Extract the (X, Y) coordinate from the center of the cell holding the provided text.  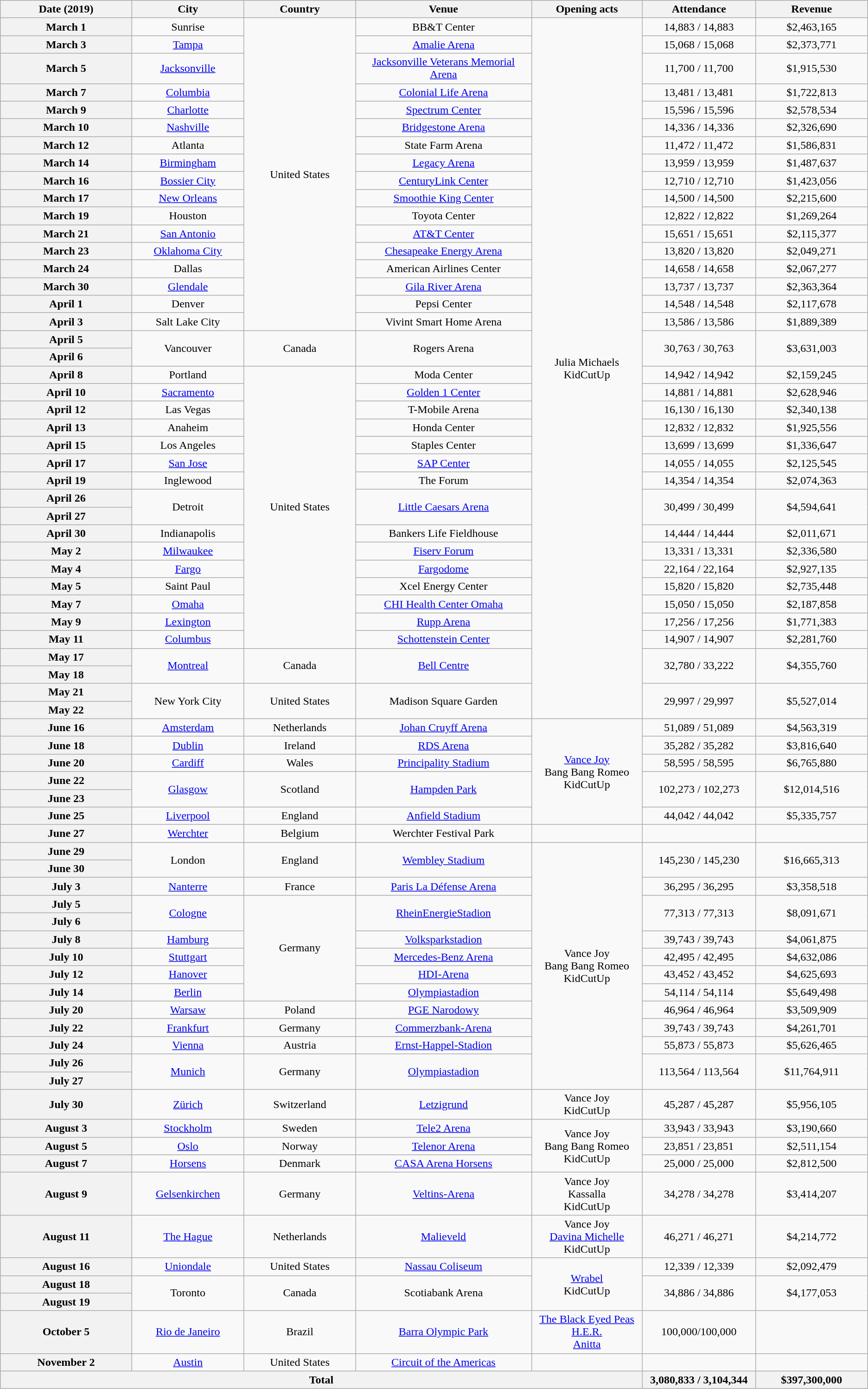
April 15 (66, 445)
Dallas (188, 269)
15,651 / 15,651 (699, 233)
Vance JoyKassallaKidCutUp (587, 1194)
$4,563,319 (811, 727)
Gila River Arena (444, 287)
March 30 (66, 287)
Horsens (188, 1164)
June 23 (66, 798)
March 5 (66, 69)
BB&T Center (444, 27)
$3,358,518 (811, 886)
Rupp Arena (444, 622)
Belgium (300, 834)
Fargodome (444, 569)
Inglewood (188, 480)
August 19 (66, 1302)
Munich (188, 1071)
14,444 / 14,444 (699, 534)
$2,628,946 (811, 392)
34,278 / 34,278 (699, 1194)
113,564 / 113,564 (699, 1071)
51,089 / 51,089 (699, 727)
March 17 (66, 198)
Uniondale (188, 1267)
$4,214,772 (811, 1236)
Wales (300, 763)
$2,117,678 (811, 304)
Madison Square Garden (444, 701)
June 16 (66, 727)
14,883 / 14,883 (699, 27)
July 12 (66, 975)
Scotiabank Arena (444, 1293)
Legacy Arena (444, 163)
July 24 (66, 1045)
34,886 / 34,886 (699, 1293)
CASA Arena Horsens (444, 1164)
Little Caesars Arena (444, 507)
Letzigrund (444, 1104)
November 2 (66, 1362)
$397,300,000 (811, 1380)
55,873 / 55,873 (699, 1045)
$2,326,690 (811, 127)
46,964 / 46,964 (699, 1010)
Vienna (188, 1045)
Smoothie King Center (444, 198)
WrabelKidCutUp (587, 1284)
$1,771,383 (811, 622)
$4,632,086 (811, 957)
Hampden Park (444, 789)
Anaheim (188, 427)
May 17 (66, 657)
France (300, 886)
March 23 (66, 251)
April 13 (66, 427)
Indianapolis (188, 534)
April 6 (66, 357)
Dublin (188, 745)
August 11 (66, 1236)
Las Vegas (188, 410)
April 8 (66, 375)
15,596 / 15,596 (699, 110)
$2,281,760 (811, 639)
17,256 / 17,256 (699, 622)
May 22 (66, 710)
15,820 / 15,820 (699, 586)
Werchter (188, 834)
Bell Centre (444, 666)
Ireland (300, 745)
44,042 / 44,042 (699, 816)
May 11 (66, 639)
$12,014,516 (811, 789)
April 27 (66, 516)
August 7 (66, 1164)
Nassau Coliseum (444, 1267)
Jacksonville Veterans Memorial Arena (444, 69)
July 22 (66, 1027)
15,068 / 15,068 (699, 45)
March 21 (66, 233)
Amsterdam (188, 727)
12,339 / 12,339 (699, 1267)
$1,487,637 (811, 163)
22,164 / 22,164 (699, 569)
Detroit (188, 507)
Revenue (811, 9)
Montreal (188, 666)
Houston (188, 216)
14,500 / 14,500 (699, 198)
$2,067,277 (811, 269)
Oklahoma City (188, 251)
54,114 / 54,114 (699, 992)
Gelsenkirchen (188, 1194)
Colonial Life Arena (444, 92)
April 19 (66, 480)
Charlotte (188, 110)
58,595 / 58,595 (699, 763)
Anfield Stadium (444, 816)
April 5 (66, 339)
12,822 / 12,822 (699, 216)
SAP Center (444, 463)
April 3 (66, 322)
$2,336,580 (811, 551)
March 7 (66, 92)
$3,414,207 (811, 1194)
May 4 (66, 569)
$2,215,600 (811, 198)
New Orleans (188, 198)
Scotland (300, 789)
Toronto (188, 1293)
June 20 (66, 763)
$3,190,660 (811, 1128)
Barra Olympic Park (444, 1332)
$1,889,389 (811, 322)
$2,125,545 (811, 463)
Bossier City (188, 180)
$5,956,105 (811, 1104)
$1,722,813 (811, 92)
May 7 (66, 604)
13,959 / 13,959 (699, 163)
Salt Lake City (188, 322)
14,658 / 14,658 (699, 269)
Atlanta (188, 145)
Spectrum Center (444, 110)
Denmark (300, 1164)
Oslo (188, 1146)
July 5 (66, 904)
August 18 (66, 1284)
Volksparkstadion (444, 939)
July 20 (66, 1010)
April 26 (66, 498)
14,907 / 14,907 (699, 639)
Portland (188, 375)
New York City (188, 701)
Paris La Défense Arena (444, 886)
June 30 (66, 869)
March 16 (66, 180)
11,472 / 11,472 (699, 145)
$3,631,003 (811, 348)
Sweden (300, 1128)
Rio de Janeiro (188, 1332)
June 27 (66, 834)
Vancouver (188, 348)
Schottenstein Center (444, 639)
145,230 / 145,230 (699, 860)
77,313 / 77,313 (699, 913)
May 21 (66, 692)
$5,335,757 (811, 816)
London (188, 860)
Stockholm (188, 1128)
May 5 (66, 586)
25,000 / 25,000 (699, 1164)
Moda Center (444, 375)
Hanover (188, 975)
$4,625,693 (811, 975)
102,273 / 102,273 (699, 789)
Veltins-Arena (444, 1194)
$2,011,671 (811, 534)
Liverpool (188, 816)
$3,816,640 (811, 745)
32,780 / 33,222 (699, 666)
Cardiff (188, 763)
13,331 / 13,331 (699, 551)
Circuit of the Americas (444, 1362)
12,832 / 12,832 (699, 427)
CHI Health Center Omaha (444, 604)
Los Angeles (188, 445)
Tampa (188, 45)
Denver (188, 304)
August 9 (66, 1194)
May 18 (66, 675)
$1,423,056 (811, 180)
14,055 / 14,055 (699, 463)
Wembley Stadium (444, 860)
100,000/100,000 (699, 1332)
14,942 / 14,942 (699, 375)
The Black Eyed PeasH.E.R.Anitta (587, 1332)
Birmingham (188, 163)
Glasgow (188, 789)
$2,812,500 (811, 1164)
$6,765,880 (811, 763)
$2,074,363 (811, 480)
$2,159,245 (811, 375)
Telenor Arena (444, 1146)
13,481 / 13,481 (699, 92)
36,295 / 36,295 (699, 886)
March 1 (66, 27)
Xcel Energy Center (444, 586)
$2,092,479 (811, 1267)
RheinEnergieStadion (444, 913)
$5,626,465 (811, 1045)
Country (300, 9)
Milwaukee (188, 551)
Hamburg (188, 939)
23,851 / 23,851 (699, 1146)
$1,915,530 (811, 69)
July 30 (66, 1104)
14,336 / 14,336 (699, 127)
$2,511,154 (811, 1146)
Sunrise (188, 27)
15,050 / 15,050 (699, 604)
Opening acts (587, 9)
CenturyLink Center (444, 180)
$2,735,448 (811, 586)
$2,340,138 (811, 410)
Werchter Festival Park (444, 834)
Glendale (188, 287)
Malieveld (444, 1236)
Saint Paul (188, 586)
Austin (188, 1362)
Lexington (188, 622)
Poland (300, 1010)
$2,463,165 (811, 27)
Vance JoyDavina MichelleKidCutUp (587, 1236)
Nashville (188, 127)
American Airlines Center (444, 269)
29,997 / 29,997 (699, 701)
March 14 (66, 163)
$2,373,771 (811, 45)
13,586 / 13,586 (699, 322)
July 8 (66, 939)
$3,509,909 (811, 1010)
Norway (300, 1146)
March 19 (66, 216)
Pepsi Center (444, 304)
Date (2019) (66, 9)
Sacramento (188, 392)
The Forum (444, 480)
$4,261,701 (811, 1027)
June 25 (66, 816)
13,737 / 13,737 (699, 287)
$4,177,053 (811, 1293)
June 22 (66, 780)
Frankfurt (188, 1027)
Brazil (300, 1332)
Commerzbank-Arena (444, 1027)
$5,649,498 (811, 992)
T-Mobile Arena (444, 410)
12,710 / 12,710 (699, 180)
33,943 / 33,943 (699, 1128)
$4,061,875 (811, 939)
State Farm Arena (444, 145)
$4,355,760 (811, 666)
Bridgestone Arena (444, 127)
Honda Center (444, 427)
35,282 / 35,282 (699, 745)
$2,115,377 (811, 233)
August 16 (66, 1267)
30,763 / 30,763 (699, 348)
$2,187,858 (811, 604)
Toyota Center (444, 216)
Columbus (188, 639)
Attendance (699, 9)
July 3 (66, 886)
Staples Center (444, 445)
July 10 (66, 957)
PGE Narodowy (444, 1010)
42,495 / 42,495 (699, 957)
Ernst-Happel-Stadion (444, 1045)
April 12 (66, 410)
April 17 (66, 463)
Berlin (188, 992)
Vivint Smart Home Arena (444, 322)
$2,578,534 (811, 110)
14,354 / 14,354 (699, 480)
Total (321, 1380)
May 2 (66, 551)
AT&T Center (444, 233)
Zürich (188, 1104)
Tele2 Arena (444, 1128)
July 14 (66, 992)
Johan Cruyff Arena (444, 727)
July 26 (66, 1063)
$1,925,556 (811, 427)
46,271 / 46,271 (699, 1236)
$11,764,911 (811, 1071)
Fargo (188, 569)
Bankers Life Fieldhouse (444, 534)
Vance JoyKidCutUp (587, 1104)
San Antonio (188, 233)
30,499 / 30,499 (699, 507)
HDI-Arena (444, 975)
14,548 / 14,548 (699, 304)
$2,927,135 (811, 569)
Jacksonville (188, 69)
March 24 (66, 269)
August 3 (66, 1128)
Julia MichaelsKidCutUp (587, 368)
13,699 / 13,699 (699, 445)
July 6 (66, 922)
$4,594,641 (811, 507)
May 9 (66, 622)
$2,363,364 (811, 287)
April 1 (66, 304)
$1,586,831 (811, 145)
Cologne (188, 913)
June 29 (66, 851)
Fiserv Forum (444, 551)
RDS Arena (444, 745)
Austria (300, 1045)
16,130 / 16,130 (699, 410)
14,881 / 14,881 (699, 392)
43,452 / 43,452 (699, 975)
Rogers Arena (444, 348)
April 10 (66, 392)
Warsaw (188, 1010)
July 27 (66, 1081)
August 5 (66, 1146)
$1,336,647 (811, 445)
$1,269,264 (811, 216)
The Hague (188, 1236)
Principality Stadium (444, 763)
City (188, 9)
San Jose (188, 463)
13,820 / 13,820 (699, 251)
$5,527,014 (811, 701)
$2,049,271 (811, 251)
Chesapeake Energy Arena (444, 251)
3,080,833 / 3,104,344 (699, 1380)
11,700 / 11,700 (699, 69)
Amalie Arena (444, 45)
March 12 (66, 145)
Golden 1 Center (444, 392)
Switzerland (300, 1104)
March 10 (66, 127)
March 9 (66, 110)
45,287 / 45,287 (699, 1104)
$16,665,313 (811, 860)
March 3 (66, 45)
Omaha (188, 604)
Venue (444, 9)
$8,091,671 (811, 913)
Nanterre (188, 886)
June 18 (66, 745)
Mercedes-Benz Arena (444, 957)
Columbia (188, 92)
Stuttgart (188, 957)
October 5 (66, 1332)
April 30 (66, 534)
